Output the [x, y] coordinate of the center of the cell containing the given text.  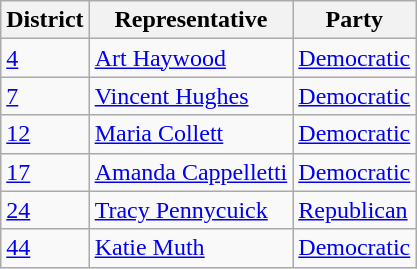
Tracy Pennycuick [191, 210]
Republican [354, 210]
4 [45, 58]
Party [354, 20]
12 [45, 134]
Maria Collett [191, 134]
Katie Muth [191, 248]
7 [45, 96]
17 [45, 172]
Representative [191, 20]
Art Haywood [191, 58]
24 [45, 210]
Amanda Cappelletti [191, 172]
Vincent Hughes [191, 96]
44 [45, 248]
District [45, 20]
